Identify which cell holds the provided text, then report its (X, Y) central coordinate. 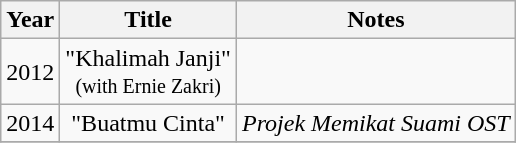
Year (30, 20)
Projek Memikat Suami OST (376, 123)
Title (148, 20)
"Buatmu Cinta" (148, 123)
"Khalimah Janji" (with Ernie Zakri) (148, 72)
2012 (30, 72)
2014 (30, 123)
Notes (376, 20)
